Find where the given text appears and provide that cell's center as [X, Y] coordinate. 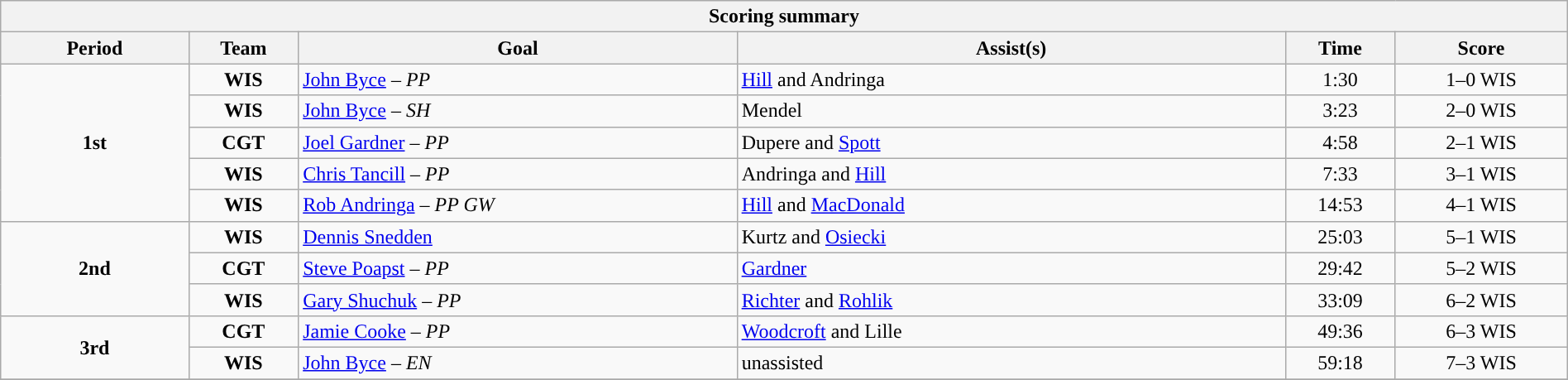
Kurtz and Osiecki [1011, 237]
4–1 WIS [1481, 205]
Chris Tancill – PP [518, 174]
Assist(s) [1011, 48]
Richter and Rohlik [1011, 300]
2–0 WIS [1481, 111]
5–2 WIS [1481, 268]
John Byce – SH [518, 111]
Scoring summary [784, 17]
Period [94, 48]
Woodcroft and Lille [1011, 331]
14:53 [1340, 205]
4:58 [1340, 142]
Team [243, 48]
3–1 WIS [1481, 174]
1:30 [1340, 79]
Hill and MacDonald [1011, 205]
59:18 [1340, 363]
3rd [94, 347]
Gardner [1011, 268]
Jamie Cooke – PP [518, 331]
2nd [94, 268]
Gary Shuchuk – PP [518, 300]
Dennis Snedden [518, 237]
John Byce – EN [518, 363]
Mendel [1011, 111]
Hill and Andringa [1011, 79]
Time [1340, 48]
33:09 [1340, 300]
unassisted [1011, 363]
25:03 [1340, 237]
Andringa and Hill [1011, 174]
49:36 [1340, 331]
Steve Poapst – PP [518, 268]
7:33 [1340, 174]
29:42 [1340, 268]
6–3 WIS [1481, 331]
3:23 [1340, 111]
Score [1481, 48]
1st [94, 142]
Rob Andringa – PP GW [518, 205]
6–2 WIS [1481, 300]
5–1 WIS [1481, 237]
7–3 WIS [1481, 363]
Joel Gardner – PP [518, 142]
1–0 WIS [1481, 79]
Goal [518, 48]
Dupere and Spott [1011, 142]
2–1 WIS [1481, 142]
John Byce – PP [518, 79]
